Return the [X, Y] coordinate for the center point of the cell that contains the specified text.  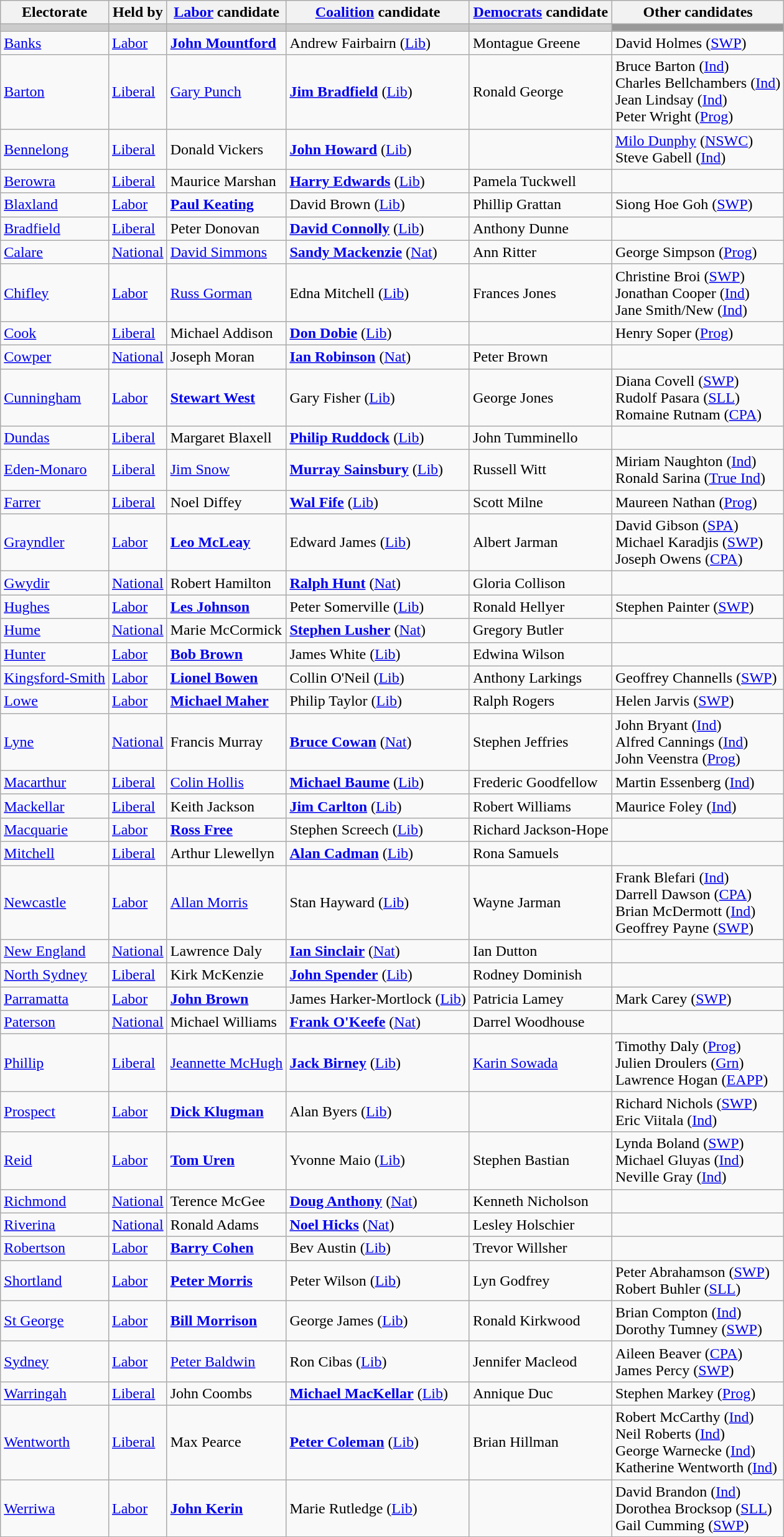
John Kerin [226, 1508]
Diana Covell (SWP)Rudolf Pasara (SLL)Romaine Rutnam (CPA) [698, 397]
Lowe [55, 701]
Mackellar [55, 806]
Michael Maher [226, 701]
Jeannette McHugh [226, 1063]
Anthony Dunne [540, 228]
Stewart West [226, 397]
Barry Cohen [226, 1248]
Bev Austin (Lib) [378, 1248]
Alan Cadman (Lib) [378, 853]
Kenneth Nicholson [540, 1201]
David Brandon (Ind)Dorothea Brocksop (SLL)Gail Cumming (SWP) [698, 1508]
Cowper [55, 357]
Philip Ruddock (Lib) [378, 438]
Aileen Beaver (CPA)James Percy (SWP) [698, 1362]
Prospect [55, 1111]
Don Dobie (Lib) [378, 333]
Ronald George [540, 92]
Ann Ritter [540, 252]
Marie McCormick [226, 630]
Alan Byers (Lib) [378, 1111]
John Spender (Lib) [378, 975]
Allan Morris [226, 902]
Stephen Screech (Lib) [378, 829]
Wayne Jarman [540, 902]
Sandy Mackenzie (Nat) [378, 252]
Tom Uren [226, 1161]
Gary Punch [226, 92]
Sydney [55, 1362]
New England [55, 951]
Peter Donovan [226, 228]
Lesley Holschier [540, 1225]
Jennifer Macleod [540, 1362]
Ronald Kirkwood [540, 1320]
James White (Lib) [378, 654]
North Sydney [55, 975]
James Harker-Mortlock (Lib) [378, 999]
Peter Wilson (Lib) [378, 1281]
Henry Soper (Prog) [698, 333]
Noel Hicks (Nat) [378, 1225]
Mitchell [55, 853]
Hume [55, 630]
Francis Murray [226, 742]
Robert McCarthy (Ind)Neil Roberts (Ind)George Warnecke (Ind)Katherine Wentworth (Ind) [698, 1442]
Peter Baldwin [226, 1362]
Lawrence Daly [226, 951]
Cook [55, 333]
Andrew Fairbairn (Lib) [378, 43]
Kirk McKenzie [226, 975]
John Mountford [226, 43]
Coalition candidate [378, 12]
Arthur Llewellyn [226, 853]
Frank O'Keefe (Nat) [378, 1022]
Robert Williams [540, 806]
Peter Brown [540, 357]
Pamela Tuckwell [540, 181]
Geoffrey Channells (SWP) [698, 678]
Albert Jarman [540, 543]
Jim Bradfield (Lib) [378, 92]
Lyn Godfrey [540, 1281]
Dick Klugman [226, 1111]
Lynda Boland (SWP)Michael Gluyas (Ind)Neville Gray (Ind) [698, 1161]
David Brown (Lib) [378, 205]
St George [55, 1320]
Helen Jarvis (SWP) [698, 701]
Frances Jones [540, 292]
Keith Jackson [226, 806]
Ralph Hunt (Nat) [378, 583]
Banks [55, 43]
David Simmons [226, 252]
Farrer [55, 502]
Stan Hayward (Lib) [378, 902]
Jim Carlton (Lib) [378, 806]
Frank Blefari (Ind)Darrell Dawson (CPA)Brian McDermott (Ind)Geoffrey Payne (SWP) [698, 902]
Stephen Painter (SWP) [698, 607]
Paul Keating [226, 205]
Richard Nichols (SWP)Eric Viitala (Ind) [698, 1111]
Yvonne Maio (Lib) [378, 1161]
Hughes [55, 607]
Siong Hoe Goh (SWP) [698, 205]
Ronald Adams [226, 1225]
Russell Witt [540, 470]
Leo McLeay [226, 543]
Shortland [55, 1281]
Michael MacKellar (Lib) [378, 1393]
Peter Abrahamson (SWP)Robert Buhler (SLL) [698, 1281]
Martin Essenberg (Ind) [698, 782]
Eden-Monaro [55, 470]
Les Johnson [226, 607]
Gary Fisher (Lib) [378, 397]
Frederic Goodfellow [540, 782]
David Holmes (SWP) [698, 43]
Annique Duc [540, 1393]
Grayndler [55, 543]
Stephen Bastian [540, 1161]
Terence McGee [226, 1201]
Michael Williams [226, 1022]
Rodney Dominish [540, 975]
Gwydir [55, 583]
Wal Fife (Lib) [378, 502]
Edwina Wilson [540, 654]
Karin Sowada [540, 1063]
Bob Brown [226, 654]
Held by [138, 12]
Brian Hillman [540, 1442]
Scott Milne [540, 502]
Barton [55, 92]
Democrats candidate [540, 12]
Stephen Lusher (Nat) [378, 630]
Patricia Lamey [540, 999]
Labor candidate [226, 12]
Newcastle [55, 902]
Philip Taylor (Lib) [378, 701]
Reid [55, 1161]
Chifley [55, 292]
Bradfield [55, 228]
Stephen Jeffries [540, 742]
George James (Lib) [378, 1320]
John Bryant (Ind)Alfred Cannings (Ind)John Veenstra (Prog) [698, 742]
George Simpson (Prog) [698, 252]
Edna Mitchell (Lib) [378, 292]
Electorate [55, 12]
Lyne [55, 742]
Russ Gorman [226, 292]
Macarthur [55, 782]
Christine Broi (SWP)Jonathan Cooper (Ind)Jane Smith/New (Ind) [698, 292]
Michael Addison [226, 333]
Doug Anthony (Nat) [378, 1201]
Collin O'Neil (Lib) [378, 678]
Colin Hollis [226, 782]
Ron Cibas (Lib) [378, 1362]
Max Pearce [226, 1442]
Margaret Blaxell [226, 438]
Hunter [55, 654]
Timothy Daly (Prog)Julien Droulers (Grn)Lawrence Hogan (EAPP) [698, 1063]
Bill Morrison [226, 1320]
Murray Sainsbury (Lib) [378, 470]
Warringah [55, 1393]
Maurice Foley (Ind) [698, 806]
Marie Rutledge (Lib) [378, 1508]
Robert Hamilton [226, 583]
Anthony Larkings [540, 678]
David Connolly (Lib) [378, 228]
Bruce Barton (Ind)Charles Bellchambers (Ind)Jean Lindsay (Ind)Peter Wright (Prog) [698, 92]
Ian Dutton [540, 951]
Peter Coleman (Lib) [378, 1442]
Edward James (Lib) [378, 543]
John Coombs [226, 1393]
John Howard (Lib) [378, 149]
Darrel Woodhouse [540, 1022]
Robertson [55, 1248]
Richmond [55, 1201]
Werriwa [55, 1508]
Mark Carey (SWP) [698, 999]
Richard Jackson-Hope [540, 829]
David Gibson (SPA)Michael Karadjis (SWP)Joseph Owens (CPA) [698, 543]
George Jones [540, 397]
Jack Birney (Lib) [378, 1063]
Lionel Bowen [226, 678]
Riverina [55, 1225]
Harry Edwards (Lib) [378, 181]
Brian Compton (Ind)Dorothy Tumney (SWP) [698, 1320]
Jim Snow [226, 470]
John Brown [226, 999]
Parramatta [55, 999]
Milo Dunphy (NSWC)Steve Gabell (Ind) [698, 149]
Peter Morris [226, 1281]
Bennelong [55, 149]
Dundas [55, 438]
Stephen Markey (Prog) [698, 1393]
Noel Diffey [226, 502]
Gregory Butler [540, 630]
Blaxland [55, 205]
Calare [55, 252]
Rona Samuels [540, 853]
Donald Vickers [226, 149]
Berowra [55, 181]
Maureen Nathan (Prog) [698, 502]
Maurice Marshan [226, 181]
Ralph Rogers [540, 701]
Phillip [55, 1063]
Miriam Naughton (Ind)Ronald Sarina (True Ind) [698, 470]
Other candidates [698, 12]
Ronald Hellyer [540, 607]
Peter Somerville (Lib) [378, 607]
Cunningham [55, 397]
Montague Greene [540, 43]
Bruce Cowan (Nat) [378, 742]
Ian Sinclair (Nat) [378, 951]
Wentworth [55, 1442]
Michael Baume (Lib) [378, 782]
Paterson [55, 1022]
Ross Free [226, 829]
Ian Robinson (Nat) [378, 357]
John Tumminello [540, 438]
Phillip Grattan [540, 205]
Trevor Willsher [540, 1248]
Gloria Collison [540, 583]
Joseph Moran [226, 357]
Kingsford-Smith [55, 678]
Macquarie [55, 829]
